Scan for the cell matching the given text and deliver its (X, Y) coordinate at center. 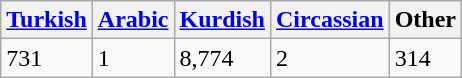
Other (425, 20)
Arabic (133, 20)
1 (133, 58)
8,774 (222, 58)
314 (425, 58)
Turkish (47, 20)
731 (47, 58)
2 (330, 58)
Kurdish (222, 20)
Circassian (330, 20)
